Identify which cell holds the provided text, then report its [x, y] central coordinate. 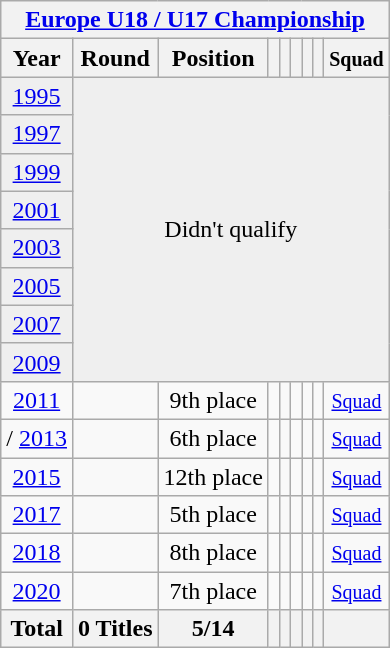
Position [213, 58]
Europe U18 / U17 Championship [195, 20]
2005 [37, 286]
2003 [37, 248]
12th place [213, 477]
5/14 [213, 629]
2011 [37, 400]
Year [37, 58]
5th place [213, 515]
9th place [213, 400]
2017 [37, 515]
1997 [37, 134]
/ 2013 [37, 438]
2015 [37, 477]
Total [37, 629]
6th place [213, 438]
2007 [37, 324]
8th place [213, 553]
7th place [213, 591]
Didn't qualify [230, 229]
Round [115, 58]
2009 [37, 362]
2001 [37, 210]
1999 [37, 172]
0 Titles [115, 629]
2020 [37, 591]
2018 [37, 553]
1995 [37, 96]
